Return the (X, Y) coordinate for the center point of the cell that contains the specified text.  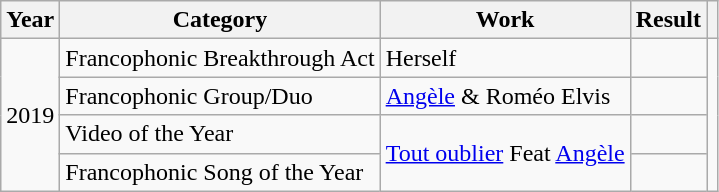
2019 (30, 115)
Herself (505, 58)
Year (30, 20)
Angèle & Roméo Elvis (505, 96)
Francophonic Song of the Year (220, 172)
Tout oublier Feat Angèle (505, 153)
Video of the Year (220, 134)
Category (220, 20)
Francophonic Breakthrough Act (220, 58)
Result (668, 20)
Francophonic Group/Duo (220, 96)
Work (505, 20)
